Scan for the cell matching the given text and deliver its [X, Y] coordinate at center. 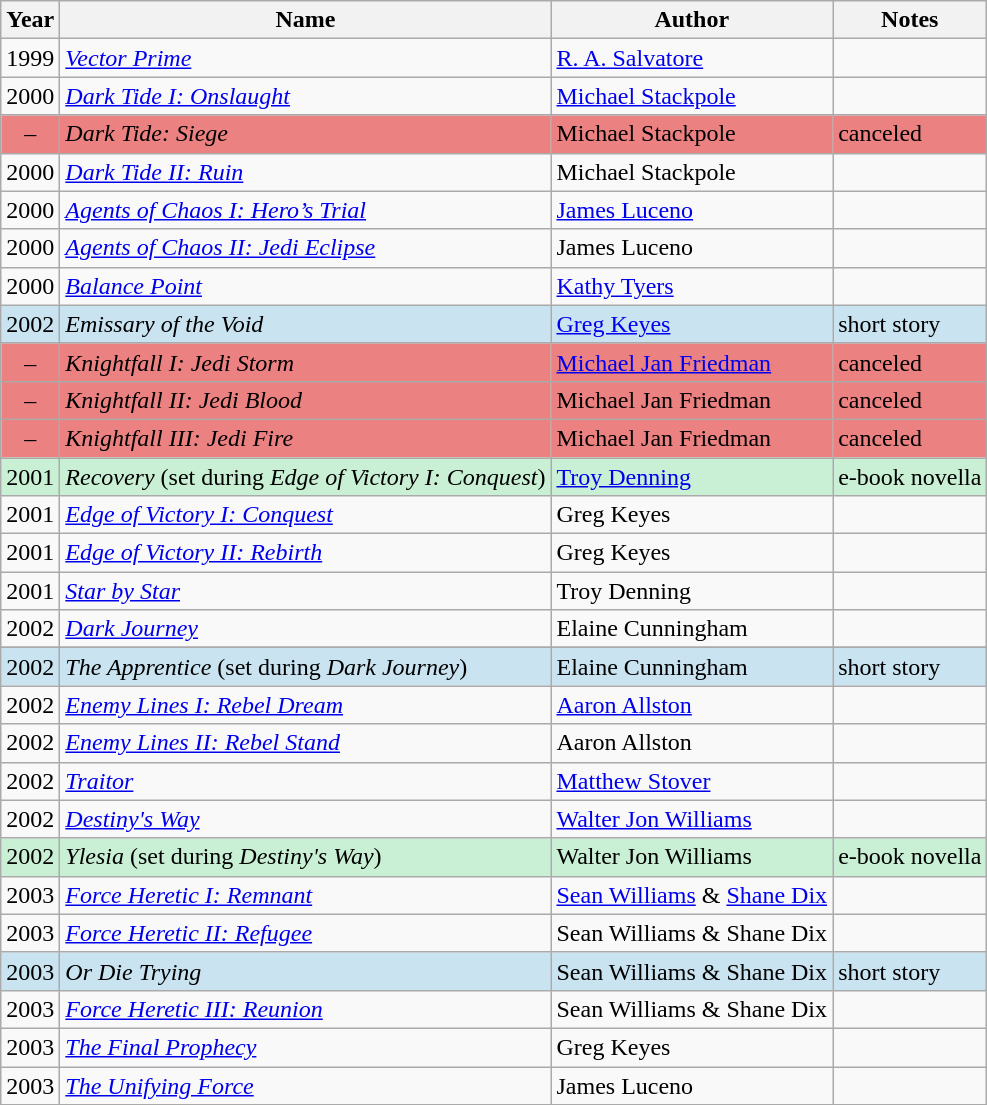
Star by Star [306, 591]
Dark Tide II: Ruin [306, 172]
Destiny's Way [306, 819]
The Final Prophecy [306, 1047]
Edge of Victory II: Rebirth [306, 553]
Enemy Lines I: Rebel Dream [306, 705]
The Apprentice (set during Dark Journey) [306, 667]
Emissary of the Void [306, 324]
Or Die Trying [306, 971]
R. A. Salvatore [692, 58]
Year [30, 20]
Agents of Chaos II: Jedi Eclipse [306, 248]
Enemy Lines II: Rebel Stand [306, 743]
Knightfall II: Jedi Blood [306, 400]
Balance Point [306, 286]
Matthew Stover [692, 781]
Force Heretic I: Remnant [306, 895]
Name [306, 20]
Traitor [306, 781]
Agents of Chaos I: Hero’s Trial [306, 210]
The Unifying Force [306, 1085]
Ylesia (set during Destiny's Way) [306, 857]
Force Heretic III: Reunion [306, 1009]
Force Heretic II: Refugee [306, 933]
Author [692, 20]
1999 [30, 58]
Dark Journey [306, 629]
Knightfall III: Jedi Fire [306, 438]
Edge of Victory I: Conquest [306, 515]
Recovery (set during Edge of Victory I: Conquest) [306, 477]
Knightfall I: Jedi Storm [306, 362]
Dark Tide I: Onslaught [306, 96]
Dark Tide: Siege [306, 134]
Notes [910, 20]
Kathy Tyers [692, 286]
Vector Prime [306, 58]
